Output the (x, y) coordinate of the center of the cell containing the given text.  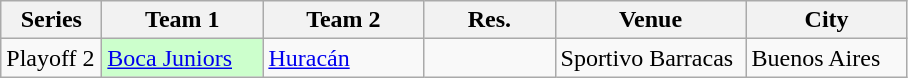
Sportivo Barracas (650, 58)
Team 2 (344, 20)
Playoff 2 (52, 58)
Venue (650, 20)
Huracán (344, 58)
Series (52, 20)
Boca Juniors (182, 58)
Team 1 (182, 20)
City (826, 20)
Buenos Aires (826, 58)
Res. (490, 20)
